Capture the cell that displays the provided text and extract its [x, y] central coordinate. 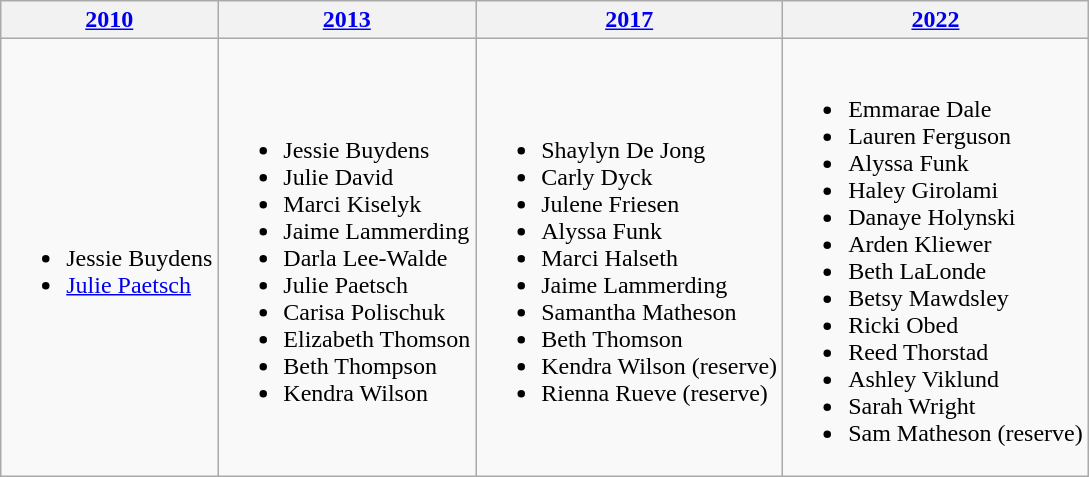
2022 [936, 20]
Jessie BuydensJulie Paetsch [110, 258]
2013 [347, 20]
Jessie BuydensJulie DavidMarci KiselykJaime LammerdingDarla Lee-WaldeJulie PaetschCarisa PolischukElizabeth ThomsonBeth ThompsonKendra Wilson [347, 258]
2010 [110, 20]
2017 [630, 20]
